Find where the given text appears and provide that cell's center as (x, y) coordinate. 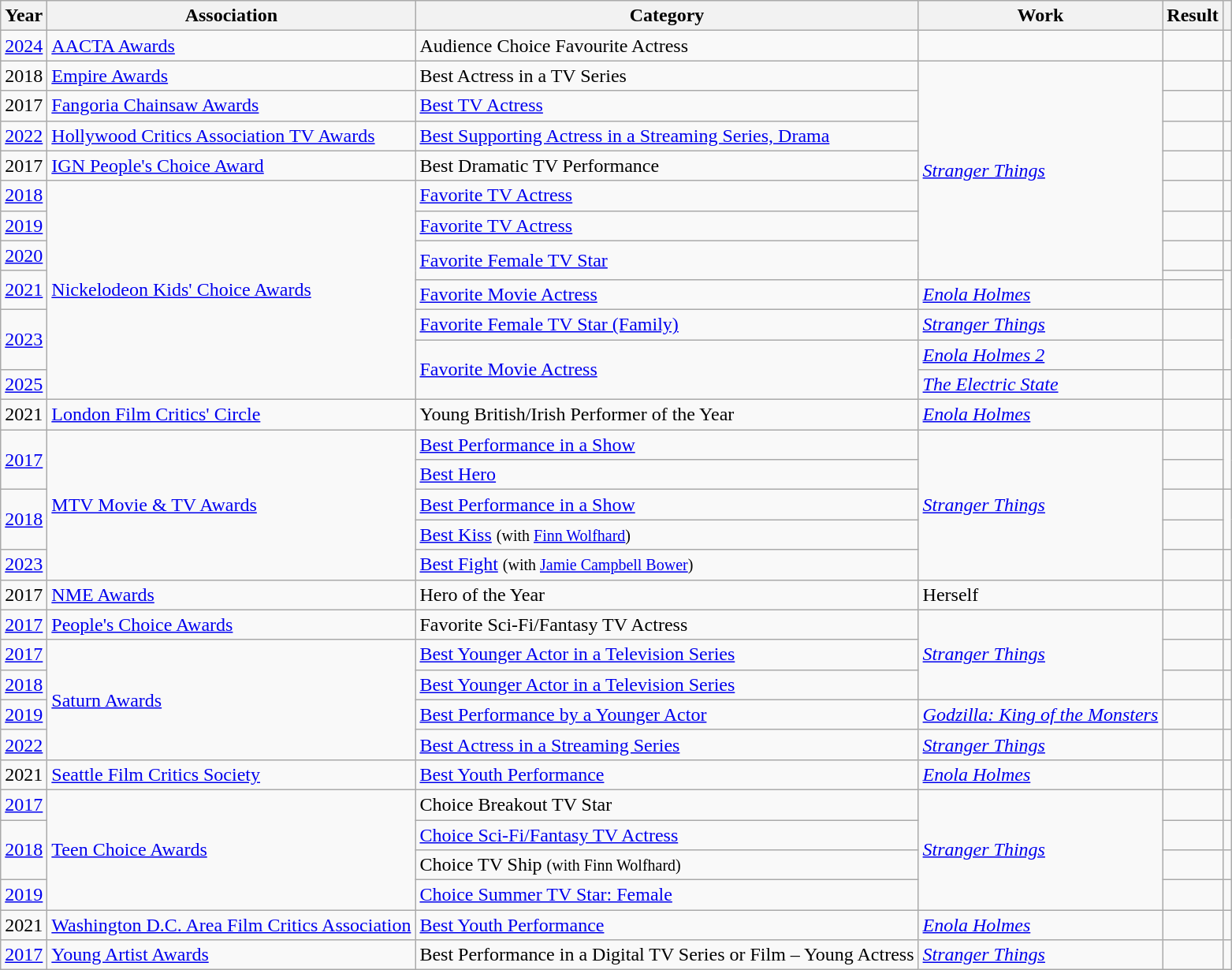
The Electric State (1040, 385)
Best Actress in a Streaming Series (667, 744)
MTV Movie & TV Awards (232, 505)
Young Artist Awards (232, 955)
Hero of the Year (667, 595)
Work (1040, 16)
Enola Holmes 2 (1040, 354)
Best Actress in a TV Series (667, 76)
Best Performance by a Younger Actor (667, 714)
London Film Critics' Circle (232, 415)
People's Choice Awards (232, 625)
Favorite Sci-Fi/Fantasy TV Actress (667, 625)
Choice Breakout TV Star (667, 804)
Best Supporting Actress in a Streaming Series, Drama (667, 136)
Year (24, 16)
Hollywood Critics Association TV Awards (232, 136)
Nickelodeon Kids' Choice Awards (232, 290)
Fangoria Chainsaw Awards (232, 106)
Choice Sci-Fi/Fantasy TV Actress (667, 835)
NME Awards (232, 595)
Teen Choice Awards (232, 849)
2025 (24, 385)
Choice TV Ship (with Finn Wolfhard) (667, 865)
Best Fight (with Jamie Campbell Bower) (667, 565)
AACTA Awards (232, 46)
Best Kiss (with Finn Wolfhard) (667, 535)
Young British/Irish Performer of the Year (667, 415)
Best TV Actress (667, 106)
Saturn Awards (232, 700)
Favorite Female TV Star (Family) (667, 324)
Godzilla: King of the Monsters (1040, 714)
Empire Awards (232, 76)
Washington D.C. Area Film Critics Association (232, 925)
IGN People's Choice Award (232, 166)
Best Dramatic TV Performance (667, 166)
Favorite Female TV Star (667, 260)
Best Performance in a Digital TV Series or Film – Young Actress (667, 955)
Seattle Film Critics Society (232, 774)
Choice Summer TV Star: Female (667, 895)
Result (1193, 16)
Category (667, 16)
Herself (1040, 595)
Association (232, 16)
2024 (24, 46)
2020 (24, 256)
Audience Choice Favourite Actress (667, 46)
Best Hero (667, 475)
